Return the (X, Y) coordinate for the center point of the cell that contains the specified text.  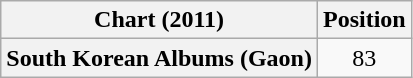
South Korean Albums (Gaon) (160, 58)
83 (364, 58)
Position (364, 20)
Chart (2011) (160, 20)
